Determine the (X, Y) coordinate at the center of the cell enclosing the given text.  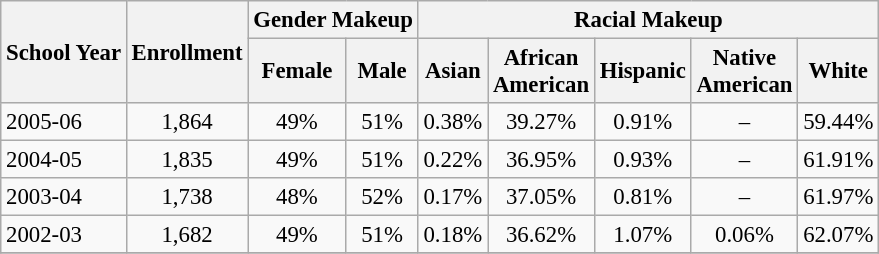
0.06% (744, 235)
39.27% (542, 122)
37.05% (542, 197)
Native American (744, 72)
0.38% (452, 122)
African American (542, 72)
0.91% (642, 122)
Racial Makeup (648, 20)
36.95% (542, 160)
0.22% (452, 160)
Asian (452, 72)
Female (297, 72)
59.44% (838, 122)
0.17% (452, 197)
Enrollment (187, 52)
36.62% (542, 235)
Male (382, 72)
1,738 (187, 197)
2005-06 (64, 122)
62.07% (838, 235)
School Year (64, 52)
Gender Makeup (333, 20)
48% (297, 197)
1,864 (187, 122)
0.18% (452, 235)
2002-03 (64, 235)
52% (382, 197)
61.91% (838, 160)
White (838, 72)
1.07% (642, 235)
61.97% (838, 197)
2003-04 (64, 197)
2004-05 (64, 160)
0.81% (642, 197)
1,682 (187, 235)
Hispanic (642, 72)
1,835 (187, 160)
0.93% (642, 160)
